Capture the cell that displays the provided text and extract its (X, Y) central coordinate. 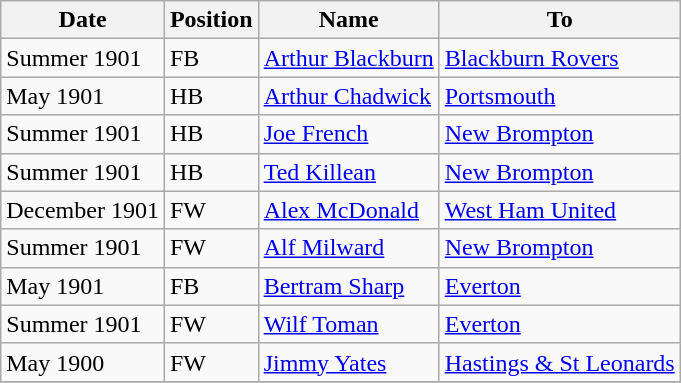
Name (348, 20)
Joe French (348, 134)
Hastings & St Leonards (560, 362)
Position (211, 20)
May 1900 (83, 362)
Wilf Toman (348, 324)
Alf Milward (348, 248)
Ted Killean (348, 172)
December 1901 (83, 210)
West Ham United (560, 210)
Arthur Chadwick (348, 96)
Alex McDonald (348, 210)
Blackburn Rovers (560, 58)
Jimmy Yates (348, 362)
Portsmouth (560, 96)
Arthur Blackburn (348, 58)
Bertram Sharp (348, 286)
Date (83, 20)
To (560, 20)
